Locate the cell with the specified text and output its (x, y) center coordinate. 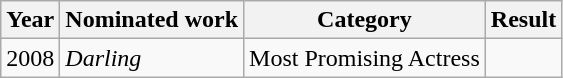
2008 (30, 58)
Result (523, 20)
Category (365, 20)
Most Promising Actress (365, 58)
Year (30, 20)
Nominated work (152, 20)
Darling (152, 58)
